Determine the [x, y] coordinate at the center of the cell enclosing the given text.  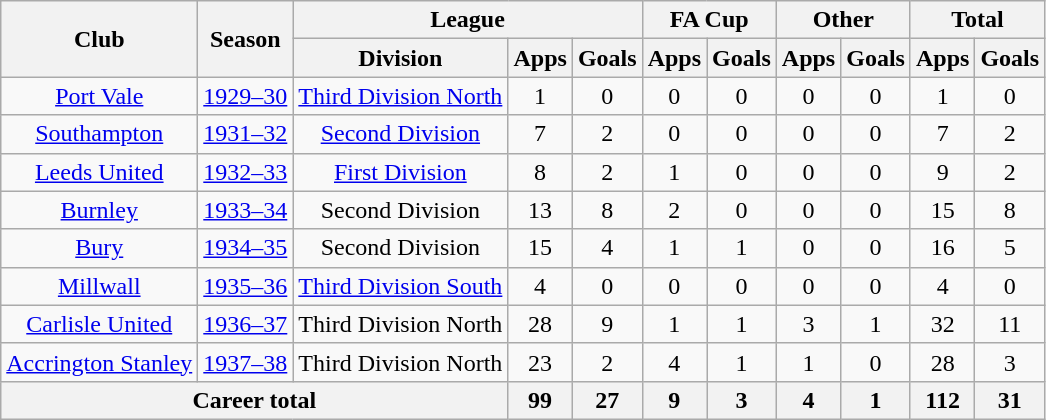
Millwall [100, 286]
League [468, 20]
Division [400, 58]
11 [1010, 324]
Other [843, 20]
16 [942, 248]
1934–35 [246, 248]
First Division [400, 172]
1936–37 [246, 324]
Club [100, 39]
1929–30 [246, 96]
Carlisle United [100, 324]
1933–34 [246, 210]
Season [246, 39]
13 [540, 210]
99 [540, 400]
Leeds United [100, 172]
1935–36 [246, 286]
Accrington Stanley [100, 362]
5 [1010, 248]
27 [607, 400]
1932–33 [246, 172]
Third Division South [400, 286]
Port Vale [100, 96]
Total [977, 20]
1937–38 [246, 362]
Career total [254, 400]
1931–32 [246, 134]
32 [942, 324]
31 [1010, 400]
Burnley [100, 210]
23 [540, 362]
Bury [100, 248]
Southampton [100, 134]
FA Cup [709, 20]
112 [942, 400]
